Identify which cell holds the provided text, then report its (X, Y) central coordinate. 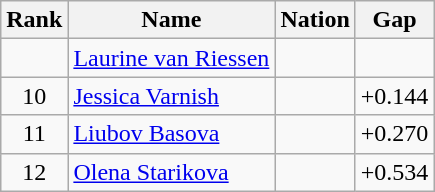
Liubov Basova (172, 134)
Jessica Varnish (172, 96)
Nation (315, 20)
+0.144 (394, 96)
11 (34, 134)
Name (172, 20)
+0.534 (394, 172)
Laurine van Riessen (172, 58)
12 (34, 172)
10 (34, 96)
Gap (394, 20)
Rank (34, 20)
+0.270 (394, 134)
Olena Starikova (172, 172)
